Locate the cell with the specified text and output its (x, y) center coordinate. 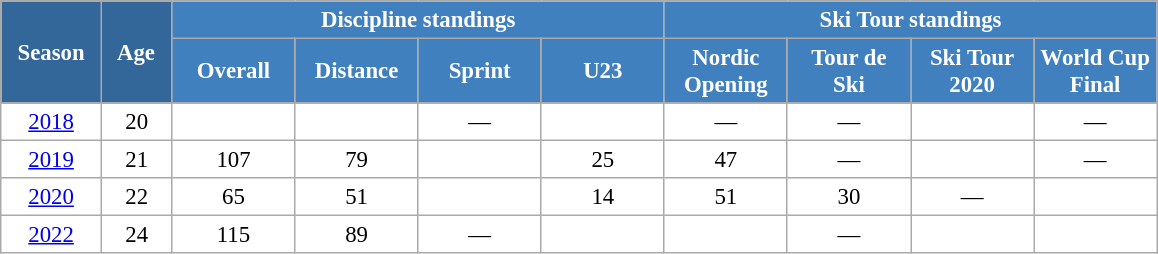
65 (234, 197)
115 (234, 235)
U23 (602, 72)
Discipline standings (418, 20)
21 (136, 160)
22 (136, 197)
Age (136, 52)
Overall (234, 72)
25 (602, 160)
79 (356, 160)
Ski Tour standings (910, 20)
30 (848, 197)
Tour deSki (848, 72)
2020 (52, 197)
NordicOpening (726, 72)
107 (234, 160)
2022 (52, 235)
World CupFinal (1096, 72)
14 (602, 197)
89 (356, 235)
20 (136, 122)
2018 (52, 122)
Distance (356, 72)
24 (136, 235)
Season (52, 52)
47 (726, 160)
Ski Tour2020 (972, 72)
Sprint (480, 72)
2019 (52, 160)
